From the cell containing the given text, extract its center point as [X, Y] coordinate. 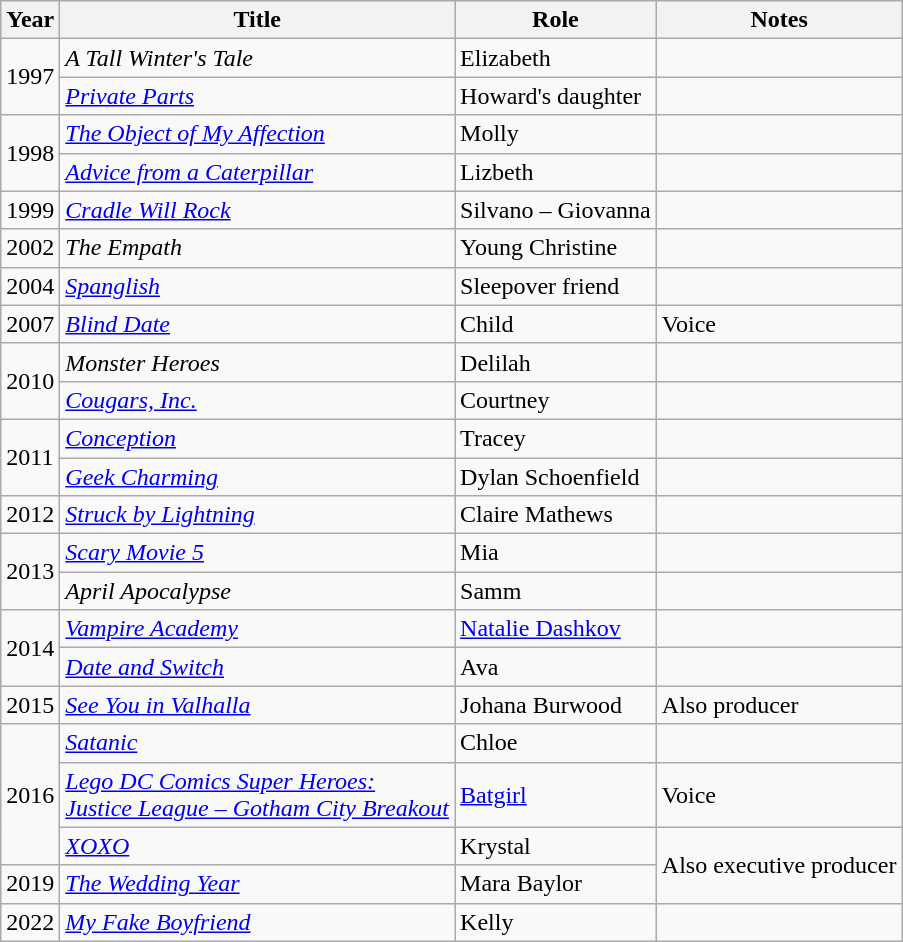
Geek Charming [258, 477]
Cradle Will Rock [258, 210]
2013 [30, 572]
1997 [30, 77]
Howard's daughter [556, 96]
2007 [30, 324]
Notes [779, 20]
Kelly [556, 922]
2011 [30, 457]
April Apocalypse [258, 591]
Johana Burwood [556, 705]
Samm [556, 591]
Claire Mathews [556, 515]
2010 [30, 381]
The Wedding Year [258, 884]
Krystal [556, 846]
Also executive producer [779, 865]
2019 [30, 884]
The Empath [258, 248]
Monster Heroes [258, 362]
XOXO [258, 846]
Private Parts [258, 96]
Cougars, Inc. [258, 400]
2004 [30, 286]
Mara Baylor [556, 884]
The Object of My Affection [258, 134]
Courtney [556, 400]
Tracey [556, 438]
Spanglish [258, 286]
Scary Movie 5 [258, 553]
2015 [30, 705]
Delilah [556, 362]
2002 [30, 248]
Vampire Academy [258, 629]
2016 [30, 794]
My Fake Boyfriend [258, 922]
Elizabeth [556, 58]
A Tall Winter's Tale [258, 58]
Silvano – Giovanna [556, 210]
Dylan Schoenfield [556, 477]
Role [556, 20]
Chloe [556, 743]
2022 [30, 922]
Also producer [779, 705]
Natalie Dashkov [556, 629]
Child [556, 324]
Satanic [258, 743]
Young Christine [556, 248]
Lizbeth [556, 172]
Sleepover friend [556, 286]
Mia [556, 553]
2012 [30, 515]
1998 [30, 153]
Molly [556, 134]
Ava [556, 667]
1999 [30, 210]
Conception [258, 438]
See You in Valhalla [258, 705]
Blind Date [258, 324]
Year [30, 20]
2014 [30, 648]
Lego DC Comics Super Heroes: Justice League – Gotham City Breakout [258, 794]
Date and Switch [258, 667]
Struck by Lightning [258, 515]
Advice from a Caterpillar [258, 172]
Batgirl [556, 794]
Title [258, 20]
